Find where the given text appears and provide that cell's center as (X, Y) coordinate. 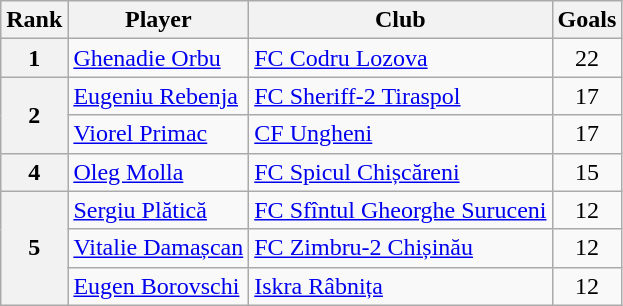
Oleg Molla (158, 172)
Sergiu Plătică (158, 210)
CF Ungheni (400, 134)
FC Spicul Chișcăreni (400, 172)
2 (34, 115)
Goals (587, 20)
5 (34, 248)
Club (400, 20)
FC Sheriff-2 Tiraspol (400, 96)
1 (34, 58)
Eugen Borovschi (158, 286)
Player (158, 20)
22 (587, 58)
15 (587, 172)
Rank (34, 20)
4 (34, 172)
Ghenadie Orbu (158, 58)
Eugeniu Rebenja (158, 96)
FC Codru Lozova (400, 58)
Viorel Primac (158, 134)
FC Sfîntul Gheorghe Suruceni (400, 210)
FC Zimbru-2 Chișinău (400, 248)
Iskra Râbnița (400, 286)
Vitalie Damașcan (158, 248)
